For the text-containing cell, return its midpoint in [x, y] coordinate format. 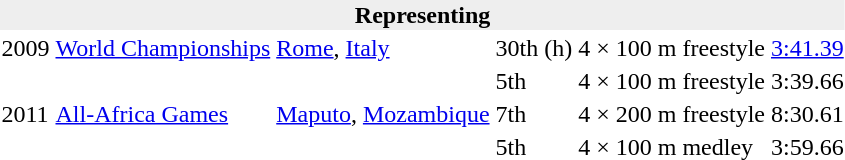
30th (h) [534, 48]
7th [534, 114]
2009 [26, 48]
Representing [422, 15]
5th [534, 81]
Rome, Italy [383, 48]
World Championships [163, 48]
4 × 200 m freestyle [672, 114]
